Scan for the cell matching the given text and deliver its (X, Y) coordinate at center. 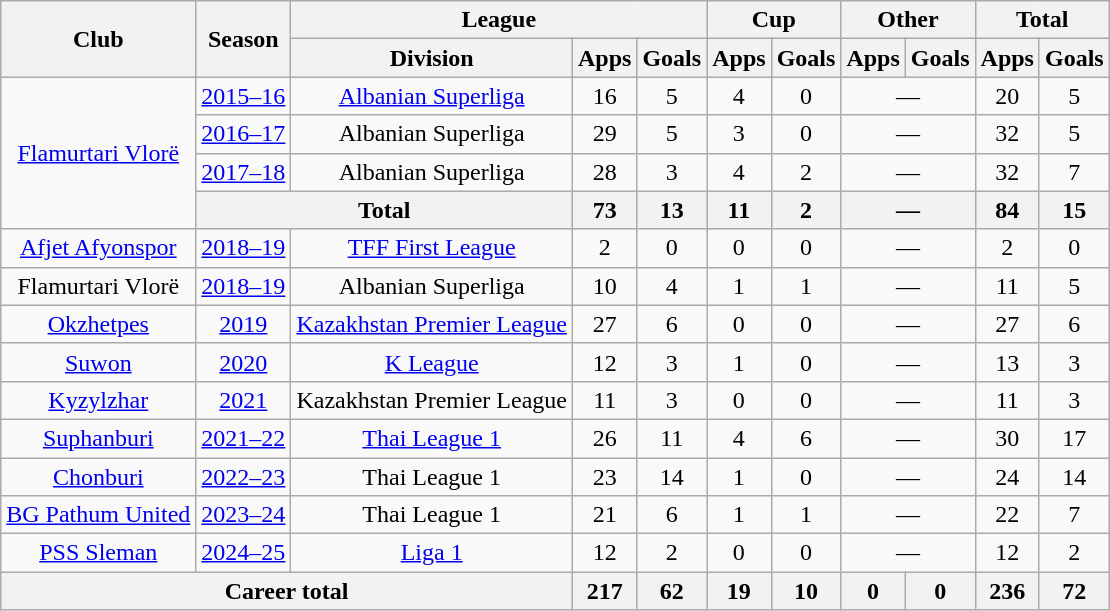
Kyzylzhar (98, 400)
2022–23 (244, 477)
Liga 1 (432, 553)
21 (604, 515)
2021–22 (244, 438)
16 (604, 96)
BG Pathum United (98, 515)
PSS Sleman (98, 553)
84 (1007, 210)
15 (1074, 210)
26 (604, 438)
K League (432, 362)
2021 (244, 400)
24 (1007, 477)
Division (432, 58)
TFF First League (432, 248)
217 (604, 591)
Chonburi (98, 477)
23 (604, 477)
Suphanburi (98, 438)
Afjet Afyonspor (98, 248)
League (499, 20)
2017–18 (244, 172)
19 (739, 591)
73 (604, 210)
Other (908, 20)
Season (244, 39)
17 (1074, 438)
Cup (774, 20)
2023–24 (244, 515)
2020 (244, 362)
Okzhetpes (98, 324)
22 (1007, 515)
236 (1007, 591)
2015–16 (244, 96)
2016–17 (244, 134)
72 (1074, 591)
Suwon (98, 362)
Career total (287, 591)
2019 (244, 324)
30 (1007, 438)
20 (1007, 96)
2024–25 (244, 553)
Club (98, 39)
62 (672, 591)
29 (604, 134)
28 (604, 172)
